Return the [x, y] coordinate for the center point of the cell that contains the specified text.  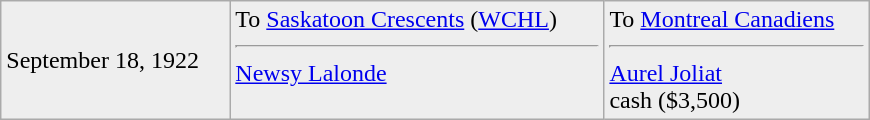
September 18, 1922 [116, 60]
To Montreal Canadiens Aurel Joliatcash ($3,500) [736, 60]
To Saskatoon Crescents (WCHL)Newsy Lalonde [417, 60]
